Determine the (X, Y) coordinate at the center of the cell enclosing the given text.  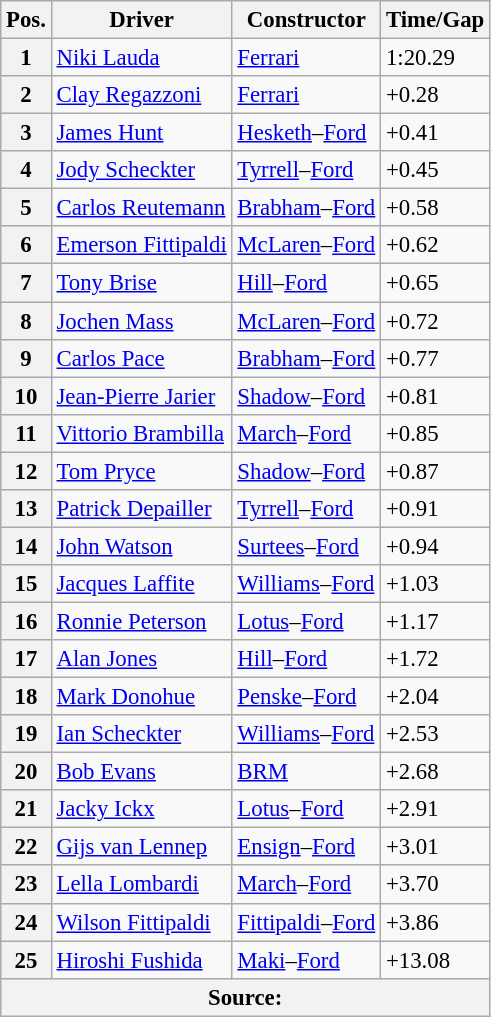
John Watson (142, 546)
+0.58 (436, 208)
Ian Scheckter (142, 734)
Wilson Fittipaldi (142, 922)
Jochen Mass (142, 321)
Vittorio Brambilla (142, 433)
Tony Brise (142, 283)
Surtees–Ford (306, 546)
4 (26, 170)
1:20.29 (436, 58)
11 (26, 433)
20 (26, 772)
15 (26, 584)
+2.91 (436, 809)
+0.62 (436, 245)
+0.94 (436, 546)
21 (26, 809)
+1.03 (436, 584)
13 (26, 509)
5 (26, 208)
James Hunt (142, 133)
Pos. (26, 20)
Bob Evans (142, 772)
Ensign–Ford (306, 847)
Hesketh–Ford (306, 133)
Alan Jones (142, 659)
+2.53 (436, 734)
Carlos Pace (142, 358)
Constructor (306, 20)
22 (26, 847)
Emerson Fittipaldi (142, 245)
+0.85 (436, 433)
14 (26, 546)
12 (26, 471)
25 (26, 960)
Ronnie Peterson (142, 621)
18 (26, 697)
2 (26, 95)
17 (26, 659)
BRM (306, 772)
Penske–Ford (306, 697)
Time/Gap (436, 20)
9 (26, 358)
Source: (246, 997)
+0.81 (436, 396)
Driver (142, 20)
Patrick Depailler (142, 509)
19 (26, 734)
+13.08 (436, 960)
7 (26, 283)
Tom Pryce (142, 471)
+0.87 (436, 471)
+1.17 (436, 621)
Jody Scheckter (142, 170)
Lella Lombardi (142, 885)
Jacques Laffite (142, 584)
8 (26, 321)
+0.45 (436, 170)
+0.72 (436, 321)
16 (26, 621)
Maki–Ford (306, 960)
+2.68 (436, 772)
Mark Donohue (142, 697)
Clay Regazzoni (142, 95)
1 (26, 58)
Gijs van Lennep (142, 847)
+3.86 (436, 922)
23 (26, 885)
24 (26, 922)
Niki Lauda (142, 58)
Hiroshi Fushida (142, 960)
6 (26, 245)
+3.70 (436, 885)
Fittipaldi–Ford (306, 922)
+0.41 (436, 133)
+3.01 (436, 847)
+0.65 (436, 283)
Carlos Reutemann (142, 208)
+2.04 (436, 697)
10 (26, 396)
+0.77 (436, 358)
+0.91 (436, 509)
+1.72 (436, 659)
Jacky Ickx (142, 809)
3 (26, 133)
Jean-Pierre Jarier (142, 396)
+0.28 (436, 95)
